From the cell containing the given text, extract its center point as [X, Y] coordinate. 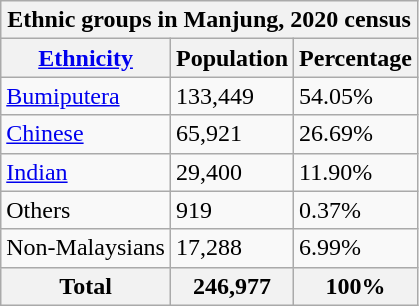
246,977 [232, 286]
100% [356, 286]
Ethnic groups in Manjung, 2020 census [210, 20]
0.37% [356, 210]
Total [86, 286]
Chinese [86, 134]
133,449 [232, 96]
Indian [86, 172]
11.90% [356, 172]
Bumiputera [86, 96]
54.05% [356, 96]
919 [232, 210]
Others [86, 210]
Population [232, 58]
65,921 [232, 134]
Ethnicity [86, 58]
29,400 [232, 172]
26.69% [356, 134]
Non-Malaysians [86, 248]
Percentage [356, 58]
6.99% [356, 248]
17,288 [232, 248]
